From the cell containing the given text, extract its center point as (X, Y) coordinate. 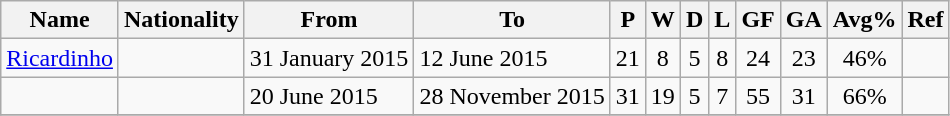
7 (722, 96)
Nationality (181, 20)
20 June 2015 (329, 96)
55 (758, 96)
66% (864, 96)
Name (60, 20)
L (722, 20)
28 November 2015 (512, 96)
12 June 2015 (512, 58)
23 (804, 58)
Ref (926, 20)
D (694, 20)
W (662, 20)
From (329, 20)
24 (758, 58)
P (628, 20)
46% (864, 58)
To (512, 20)
GA (804, 20)
31 January 2015 (329, 58)
Ricardinho (60, 58)
Avg% (864, 20)
19 (662, 96)
GF (758, 20)
21 (628, 58)
